Capture the cell that displays the provided text and extract its (x, y) central coordinate. 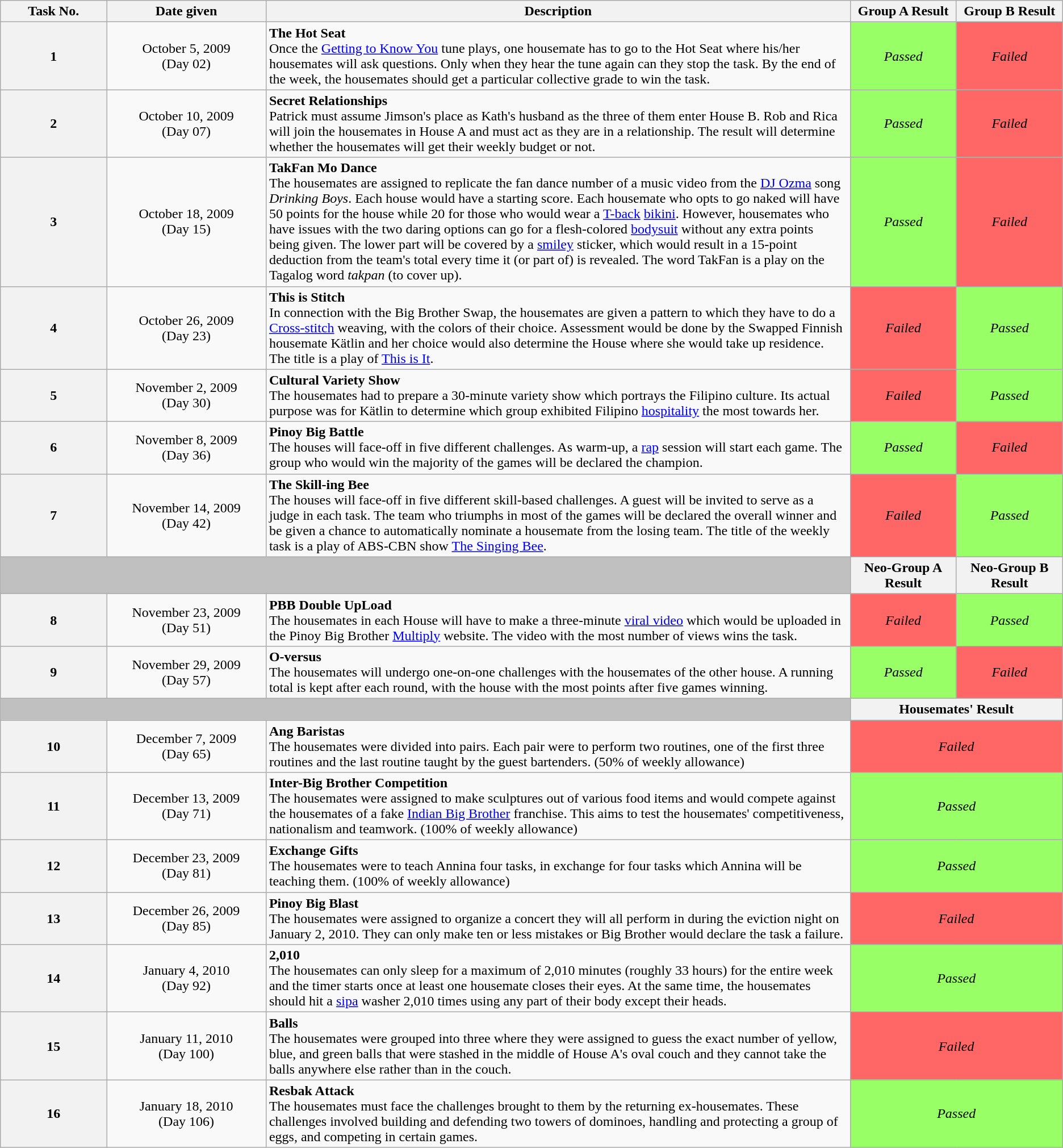
December 7, 2009(Day 65) (186, 746)
Housemates' Result (956, 709)
2 (53, 124)
12 (53, 866)
December 23, 2009(Day 81) (186, 866)
1 (53, 56)
January 18, 2010(Day 106) (186, 1113)
December 13, 2009(Day 71) (186, 807)
13 (53, 919)
October 18, 2009(Day 15) (186, 222)
October 26, 2009(Day 23) (186, 328)
Neo-Group A Result (903, 575)
15 (53, 1046)
7 (53, 515)
October 5, 2009(Day 02) (186, 56)
16 (53, 1113)
4 (53, 328)
6 (53, 448)
November 8, 2009(Day 36) (186, 448)
Task No. (53, 11)
Group B Result (1010, 11)
5 (53, 395)
November 14, 2009(Day 42) (186, 515)
October 10, 2009(Day 07) (186, 124)
November 2, 2009(Day 30) (186, 395)
November 23, 2009(Day 51) (186, 620)
9 (53, 672)
Group A Result (903, 11)
8 (53, 620)
10 (53, 746)
11 (53, 807)
Neo-Group B Result (1010, 575)
Date given (186, 11)
November 29, 2009(Day 57) (186, 672)
3 (53, 222)
Description (558, 11)
December 26, 2009(Day 85) (186, 919)
January 4, 2010(Day 92) (186, 978)
14 (53, 978)
January 11, 2010(Day 100) (186, 1046)
